Pinpoint the cell where the given text exists, returning its [x, y] midpoint coordinate. 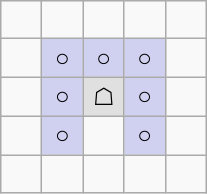
☖ [104, 97]
